Detect which cell encompasses the target text, then output its (x, y) center coordinate. 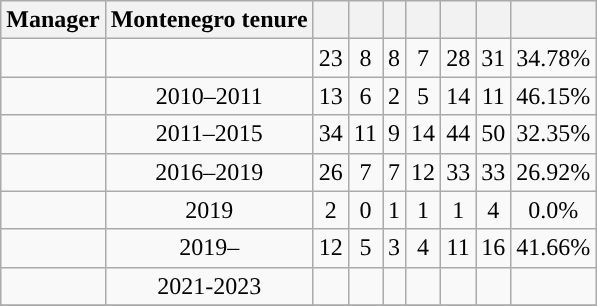
34.78% (554, 58)
13 (330, 96)
41.66% (554, 248)
2019– (209, 248)
3 (394, 248)
23 (330, 58)
Manager (53, 20)
31 (494, 58)
2021-2023 (209, 286)
6 (365, 96)
2011–2015 (209, 134)
34 (330, 134)
9 (394, 134)
26.92% (554, 172)
Montenegro tenure (209, 20)
2019 (209, 210)
0.0% (554, 210)
32.35% (554, 134)
26 (330, 172)
28 (458, 58)
0 (365, 210)
2010–2011 (209, 96)
50 (494, 134)
16 (494, 248)
46.15% (554, 96)
2016–2019 (209, 172)
44 (458, 134)
